Identify which cell holds the provided text, then report its (x, y) central coordinate. 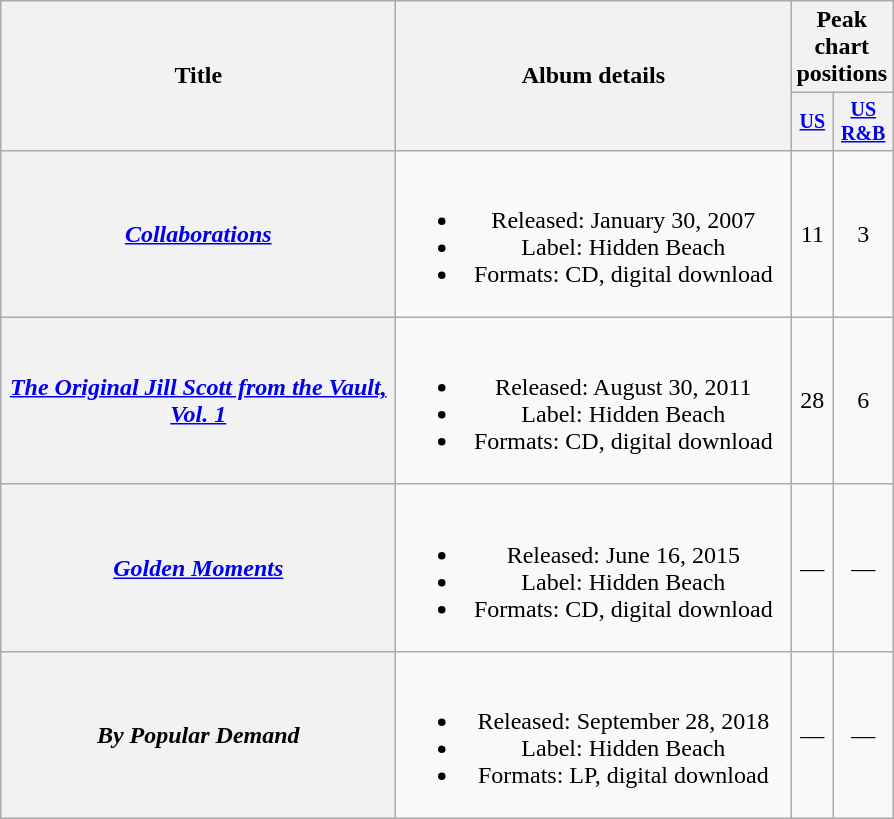
Album details (594, 76)
Released: June 16, 2015Label: Hidden BeachFormats: CD, digital download (594, 568)
Released: September 28, 2018Label: Hidden BeachFormats: LP, digital download (594, 734)
Title (198, 76)
USR&B (864, 122)
28 (812, 400)
Released: August 30, 2011Label: Hidden BeachFormats: CD, digital download (594, 400)
By Popular Demand (198, 734)
Collaborations (198, 234)
Golden Moments (198, 568)
6 (864, 400)
US (812, 122)
3 (864, 234)
Peak chart positions (842, 47)
The Original Jill Scott from the Vault, Vol. 1 (198, 400)
Released: January 30, 2007Label: Hidden BeachFormats: CD, digital download (594, 234)
11 (812, 234)
